Find where the given text appears and provide that cell's center as [X, Y] coordinate. 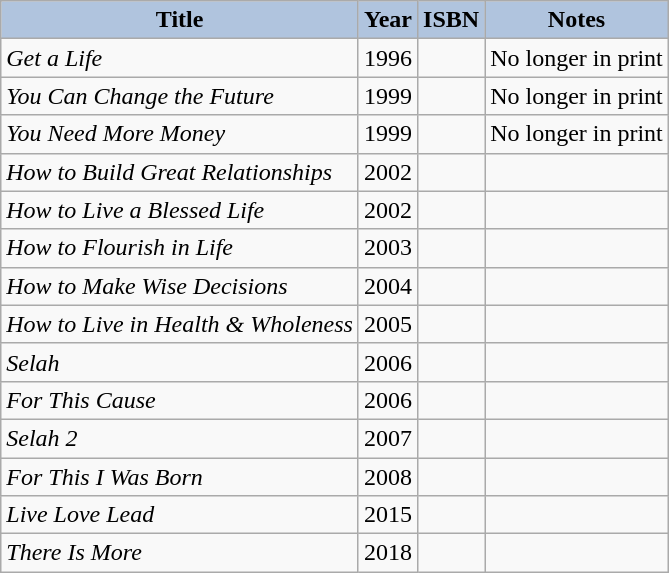
2015 [388, 515]
Notes [577, 20]
2003 [388, 248]
You Can Change the Future [180, 96]
1996 [388, 58]
How to Live in Health & Wholeness [180, 324]
How to Flourish in Life [180, 248]
ISBN [452, 20]
2005 [388, 324]
Live Love Lead [180, 515]
2008 [388, 477]
Year [388, 20]
How to Live a Blessed Life [180, 210]
There Is More [180, 553]
2018 [388, 553]
You Need More Money [180, 134]
For This I Was Born [180, 477]
Selah [180, 362]
For This Cause [180, 400]
Get a Life [180, 58]
Selah 2 [180, 438]
How to Make Wise Decisions [180, 286]
2004 [388, 286]
How to Build Great Relationships [180, 172]
Title [180, 20]
2007 [388, 438]
